Return the (x, y) coordinate for the center point of the cell that contains the specified text.  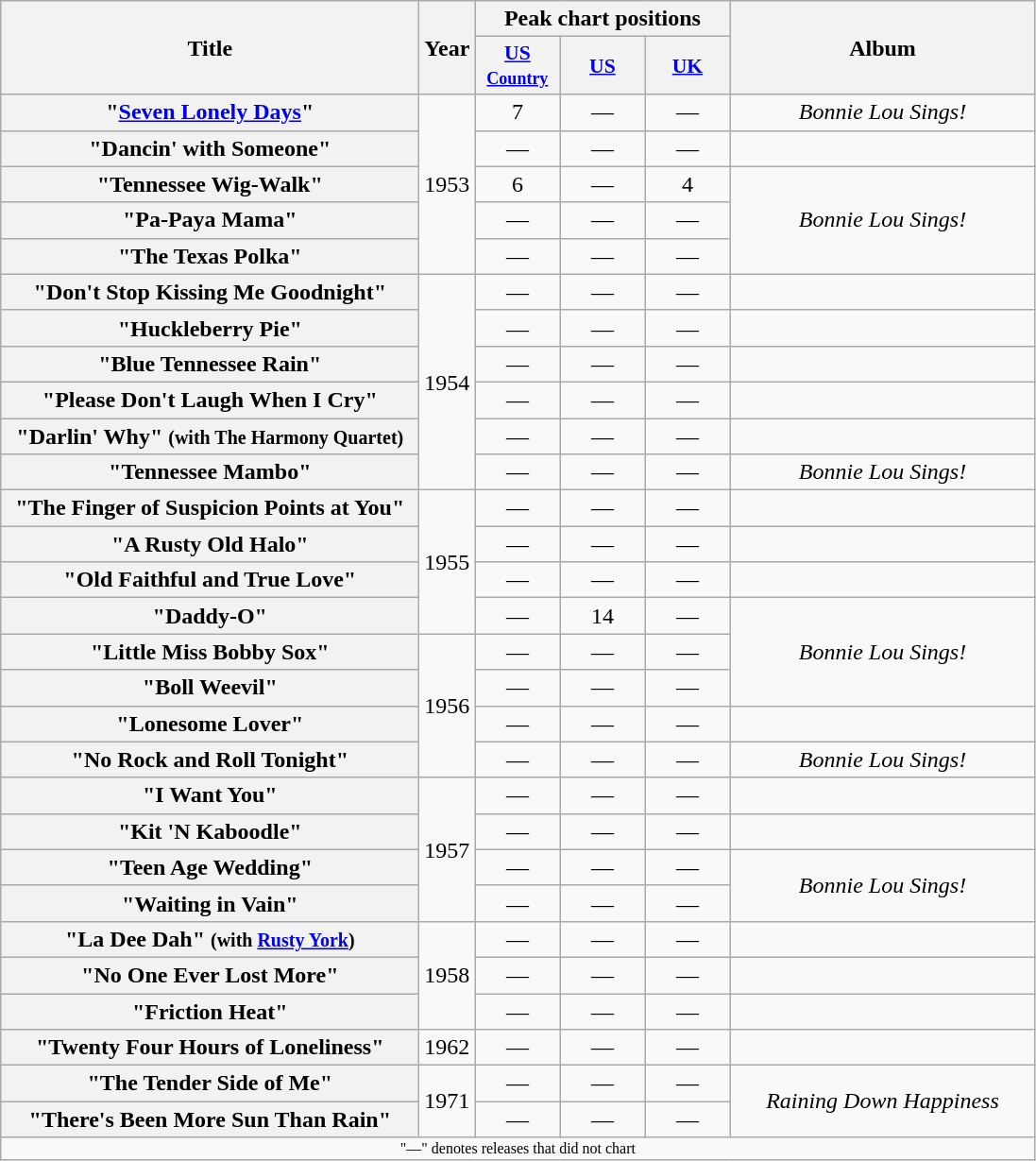
UK (688, 66)
"La Dee Dah" (with Rusty York) (210, 939)
"Daddy-O" (210, 616)
1962 (448, 1048)
"Lonesome Lover" (210, 724)
"Little Miss Bobby Sox" (210, 652)
"No Rock and Roll Tonight" (210, 760)
"Please Don't Laugh When I Cry" (210, 400)
"The Finger of Suspicion Points at You" (210, 508)
"Boll Weevil" (210, 688)
1955 (448, 562)
US (603, 66)
"Teen Age Wedding" (210, 867)
"Huckleberry Pie" (210, 328)
"Seven Lonely Days" (210, 112)
"Darlin' Why" (with The Harmony Quartet) (210, 435)
"The Tender Side of Me" (210, 1084)
Title (210, 47)
6 (518, 184)
Raining Down Happiness (882, 1101)
Peak chart positions (603, 19)
Album (882, 47)
"Tennessee Wig-Walk" (210, 184)
USCountry (518, 66)
1954 (448, 382)
"Twenty Four Hours of Loneliness" (210, 1048)
"—" denotes releases that did not chart (518, 1149)
"Blue Tennessee Rain" (210, 364)
Year (448, 47)
1958 (448, 975)
"Tennessee Mambo" (210, 472)
"A Rusty Old Halo" (210, 544)
"There's Been More Sun Than Rain" (210, 1119)
"Dancin' with Someone" (210, 148)
1953 (448, 184)
4 (688, 184)
7 (518, 112)
"Old Faithful and True Love" (210, 580)
14 (603, 616)
"Friction Heat" (210, 1012)
"No One Ever Lost More" (210, 975)
1957 (448, 849)
"The Texas Polka" (210, 256)
"Don't Stop Kissing Me Goodnight" (210, 292)
1971 (448, 1101)
"Waiting in Vain" (210, 903)
"Pa-Paya Mama" (210, 220)
1956 (448, 706)
"Kit 'N Kaboodle" (210, 831)
"I Want You" (210, 795)
